For the text-containing cell, return its midpoint in (X, Y) coordinate format. 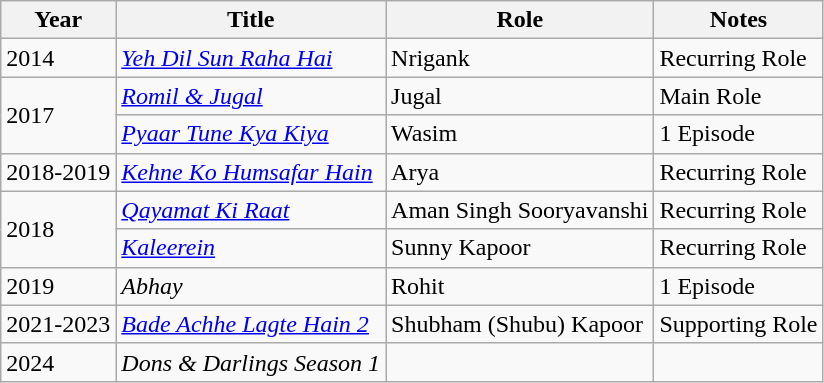
Aman Singh Sooryavanshi (520, 210)
Abhay (251, 286)
2017 (58, 115)
2014 (58, 58)
Role (520, 20)
Supporting Role (738, 324)
Main Role (738, 96)
Notes (738, 20)
Wasim (520, 134)
2021-2023 (58, 324)
Dons & Darlings Season 1 (251, 362)
Arya (520, 172)
2019 (58, 286)
Title (251, 20)
Jugal (520, 96)
2018-2019 (58, 172)
Pyaar Tune Kya Kiya (251, 134)
2024 (58, 362)
Bade Achhe Lagte Hain 2 (251, 324)
Year (58, 20)
Yeh Dil Sun Raha Hai (251, 58)
Kehne Ko Humsafar Hain (251, 172)
Sunny Kapoor (520, 248)
2018 (58, 229)
Kaleerein (251, 248)
Rohit (520, 286)
Shubham (Shubu) Kapoor (520, 324)
Nrigank (520, 58)
Qayamat Ki Raat (251, 210)
Romil & Jugal (251, 96)
